Search for the cell housing the specified text and yield its [x, y] center coordinate. 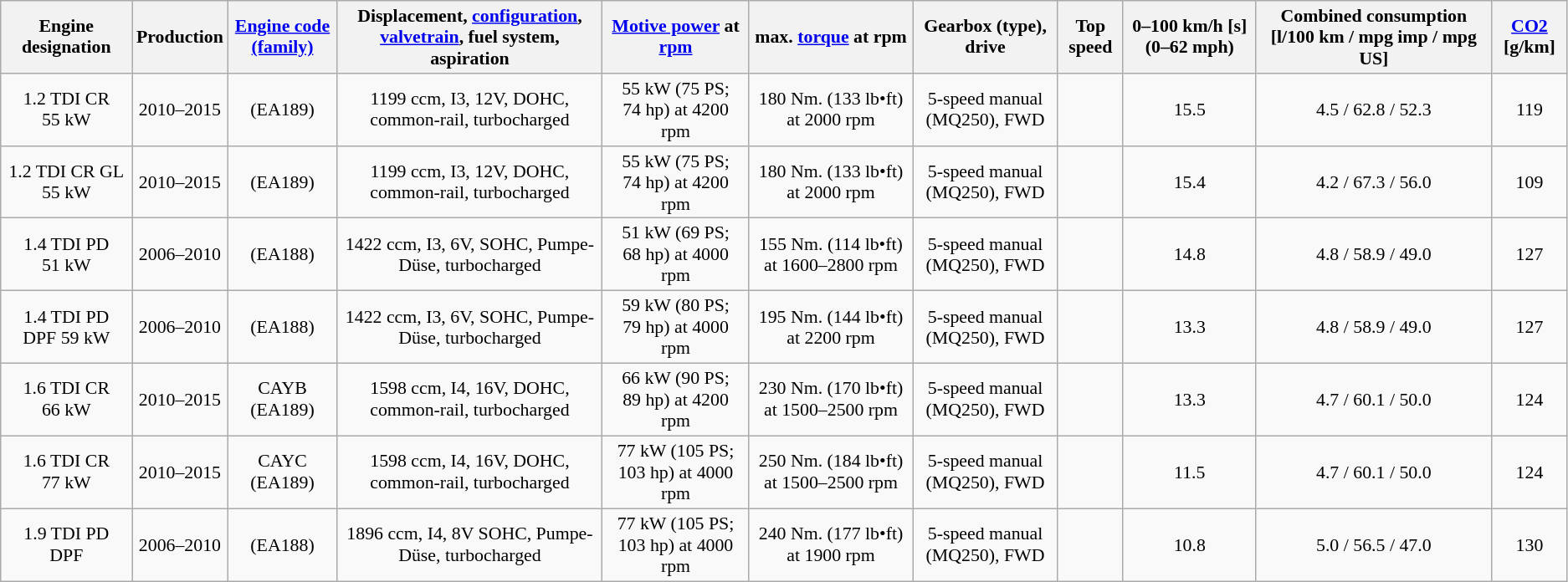
Motive power at rpm [676, 37]
1.2 TDI CR 55 kW [67, 109]
240 Nm. (177 lb•ft) at 1900 rpm [831, 544]
max. torque at rpm [831, 37]
119 [1530, 109]
1.9 TDI PD DPF [67, 544]
4.5 / 62.8 / 52.3 [1374, 109]
130 [1530, 544]
CAYC (EA189) [283, 472]
11.5 [1190, 472]
66 kW (90 PS; 89 hp) at 4200 rpm [676, 400]
1.4 TDI PD 51 kW [67, 254]
59 kW (80 PS; 79 hp) at 4000 rpm [676, 326]
14.8 [1190, 254]
1.4 TDI PD DPF 59 kW [67, 326]
109 [1530, 182]
Production [180, 37]
Combined consumption [l/100 km / mpg imp / mpg US] [1374, 37]
Engine code (family) [283, 37]
15.4 [1190, 182]
4.2 / 67.3 / 56.0 [1374, 182]
CO2 [g/km] [1530, 37]
Gearbox (type), drive [986, 37]
1.6 TDI CR 66 kW [67, 400]
155 Nm. (114 lb•ft) at 1600–2800 rpm [831, 254]
1.2 TDI CR GL 55 kW [67, 182]
Top speed [1090, 37]
Engine designation [67, 37]
Displacement, configuration, valvetrain, fuel system, aspiration [470, 37]
5.0 / 56.5 / 47.0 [1374, 544]
250 Nm. (184 lb•ft) at 1500–2500 rpm [831, 472]
CAYB (EA189) [283, 400]
230 Nm. (170 lb•ft) at 1500–2500 rpm [831, 400]
1.6 TDI CR 77 kW [67, 472]
0–100 km/h [s] (0–62 mph) [1190, 37]
10.8 [1190, 544]
15.5 [1190, 109]
1896 ccm, I4, 8V SOHC, Pumpe-Düse, turbocharged [470, 544]
195 Nm. (144 lb•ft) at 2200 rpm [831, 326]
51 kW (69 PS; 68 hp) at 4000 rpm [676, 254]
